Find where the given text appears and provide that cell's center as [x, y] coordinate. 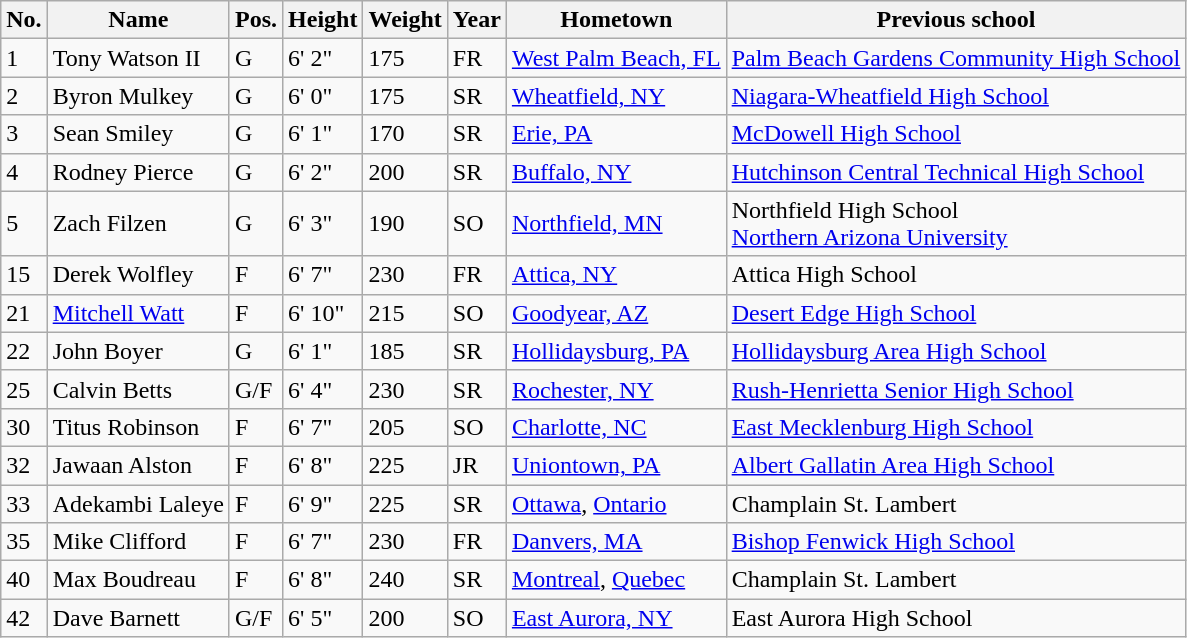
Niagara-Wheatfield High School [956, 96]
Rochester, NY [616, 389]
Hutchinson Central Technical High School [956, 172]
Montreal, Quebec [616, 580]
33 [24, 503]
30 [24, 427]
Rodney Pierce [138, 172]
205 [405, 427]
Byron Mulkey [138, 96]
Charlotte, NC [616, 427]
6' 5" [323, 618]
Height [323, 20]
6' 10" [323, 313]
Attica, NY [616, 275]
East Aurora High School [956, 618]
Hometown [616, 20]
McDowell High School [956, 134]
22 [24, 351]
21 [24, 313]
Previous school [956, 20]
25 [24, 389]
Ottawa, Ontario [616, 503]
Calvin Betts [138, 389]
6' 4" [323, 389]
Weight [405, 20]
6' 9" [323, 503]
No. [24, 20]
John Boyer [138, 351]
6' 0" [323, 96]
Desert Edge High School [956, 313]
Rush-Henrietta Senior High School [956, 389]
35 [24, 542]
Year [476, 20]
Palm Beach Gardens Community High School [956, 58]
3 [24, 134]
Northfield High SchoolNorthern Arizona University [956, 224]
Pos. [256, 20]
Derek Wolfley [138, 275]
Uniontown, PA [616, 465]
185 [405, 351]
32 [24, 465]
Bishop Fenwick High School [956, 542]
Northfield, MN [616, 224]
Mike Clifford [138, 542]
240 [405, 580]
190 [405, 224]
40 [24, 580]
East Mecklenburg High School [956, 427]
42 [24, 618]
Attica High School [956, 275]
West Palm Beach, FL [616, 58]
15 [24, 275]
Max Boudreau [138, 580]
2 [24, 96]
215 [405, 313]
Adekambi Laleye [138, 503]
Mitchell Watt [138, 313]
Titus Robinson [138, 427]
Dave Barnett [138, 618]
Albert Gallatin Area High School [956, 465]
Danvers, MA [616, 542]
East Aurora, NY [616, 618]
4 [24, 172]
170 [405, 134]
Tony Watson II [138, 58]
Wheatfield, NY [616, 96]
Hollidaysburg Area High School [956, 351]
Erie, PA [616, 134]
5 [24, 224]
JR [476, 465]
Name [138, 20]
Hollidaysburg, PA [616, 351]
Jawaan Alston [138, 465]
Goodyear, AZ [616, 313]
Sean Smiley [138, 134]
Buffalo, NY [616, 172]
Zach Filzen [138, 224]
6' 3" [323, 224]
1 [24, 58]
